Determine the (x, y) coordinate at the center of the cell enclosing the given text.  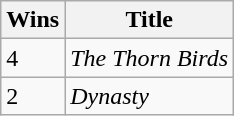
2 (33, 96)
Title (150, 20)
4 (33, 58)
Wins (33, 20)
Dynasty (150, 96)
The Thorn Birds (150, 58)
